For the text-containing cell, return its midpoint in (x, y) coordinate format. 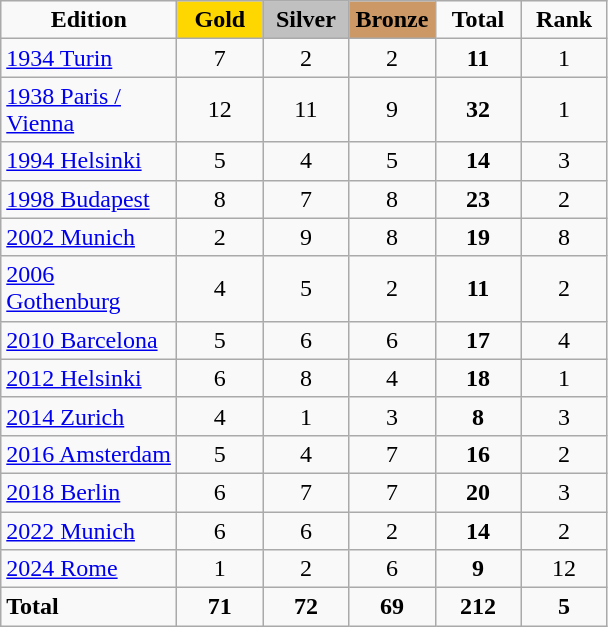
23 (478, 199)
16 (478, 454)
32 (478, 110)
1934 Turin (89, 58)
72 (306, 607)
Bronze (392, 20)
71 (220, 607)
2024 Rome (89, 569)
19 (478, 237)
2002 Munich (89, 237)
69 (392, 607)
2016 Amsterdam (89, 454)
Gold (220, 20)
1998 Budapest (89, 199)
18 (478, 378)
212 (478, 607)
1994 Helsinki (89, 161)
2022 Munich (89, 531)
2006 Gothenburg (89, 288)
20 (478, 492)
Edition (89, 20)
1938 Paris / Vienna (89, 110)
2012 Helsinki (89, 378)
2010 Barcelona (89, 340)
2014 Zurich (89, 416)
17 (478, 340)
Rank (564, 20)
2018 Berlin (89, 492)
Silver (306, 20)
